Extract the (x, y) coordinate from the center of the cell holding the provided text.  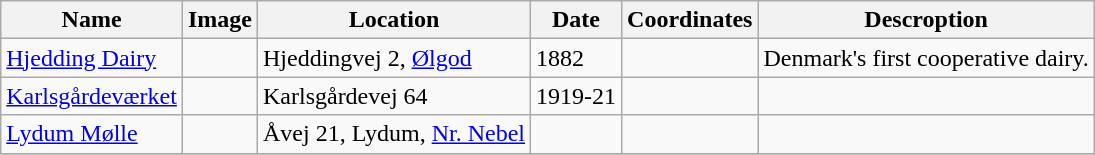
Name (92, 20)
Coordinates (690, 20)
Karlsgårdeværket (92, 96)
Karlsgårdevej 64 (394, 96)
Hjedding Dairy (92, 58)
1919-21 (576, 96)
Image (220, 20)
Åvej 21, Lydum, Nr. Nebel (394, 134)
Descroption (926, 20)
Lydum Mølle (92, 134)
Hjeddingvej 2, Ølgod (394, 58)
Denmark's first cooperative dairy. (926, 58)
Location (394, 20)
1882 (576, 58)
Date (576, 20)
